Pinpoint the cell where the given text exists, returning its (x, y) midpoint coordinate. 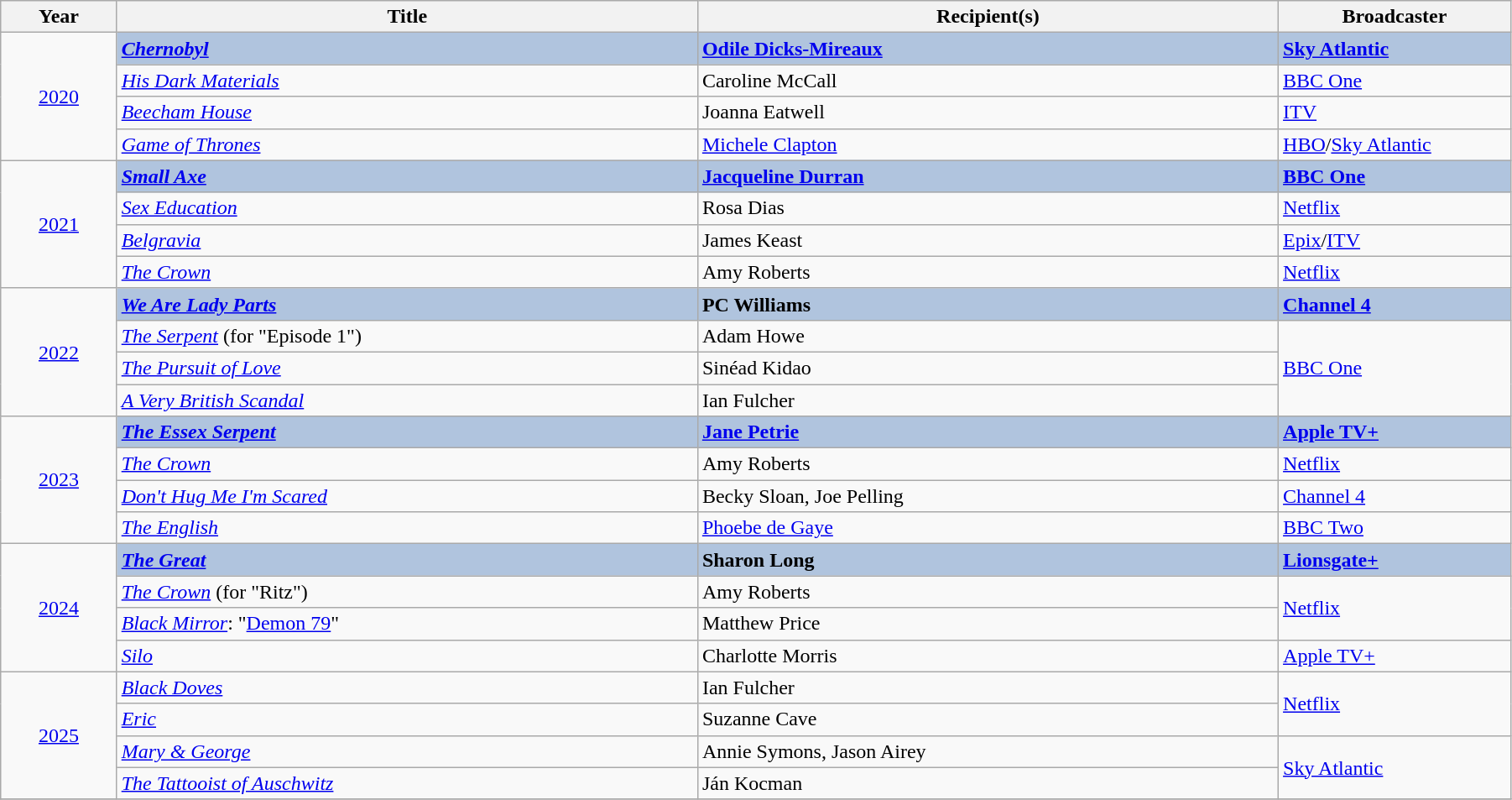
Title (407, 17)
PC Williams (988, 304)
Suzanne Cave (988, 719)
Lionsgate+ (1395, 560)
Sinéad Kidao (988, 368)
We Are Lady Parts (407, 304)
Small Axe (407, 176)
Eric (407, 719)
Becky Sloan, Joe Pelling (988, 496)
2025 (59, 735)
James Keast (988, 240)
His Dark Materials (407, 81)
Silo (407, 656)
Broadcaster (1395, 17)
Recipient(s) (988, 17)
The Tattooist of Auschwitz (407, 783)
2024 (59, 608)
Sharon Long (988, 560)
The Serpent (for "Episode 1") (407, 336)
ITV (1395, 112)
2020 (59, 97)
Epix/ITV (1395, 240)
Joanna Eatwell (988, 112)
Rosa Dias (988, 208)
Chernobyl (407, 49)
Year (59, 17)
Black Mirror: "Demon 79" (407, 624)
Michele Clapton (988, 144)
Game of Thrones (407, 144)
Adam Howe (988, 336)
The Great (407, 560)
Jane Petrie (988, 432)
Caroline McCall (988, 81)
BBC Two (1395, 528)
The Crown (for "Ritz") (407, 592)
Phoebe de Gaye (988, 528)
Don't Hug Me I'm Scared (407, 496)
Beecham House (407, 112)
Charlotte Morris (988, 656)
Jacqueline Durran (988, 176)
The Pursuit of Love (407, 368)
Mary & George (407, 751)
Belgravia (407, 240)
The English (407, 528)
HBO/Sky Atlantic (1395, 144)
Sex Education (407, 208)
Annie Symons, Jason Airey (988, 751)
Odile Dicks-Mireaux (988, 49)
2021 (59, 224)
Matthew Price (988, 624)
2022 (59, 352)
Black Doves (407, 688)
A Very British Scandal (407, 400)
2023 (59, 480)
The Essex Serpent (407, 432)
Ján Kocman (988, 783)
